For the text-containing cell, return its midpoint in (X, Y) coordinate format. 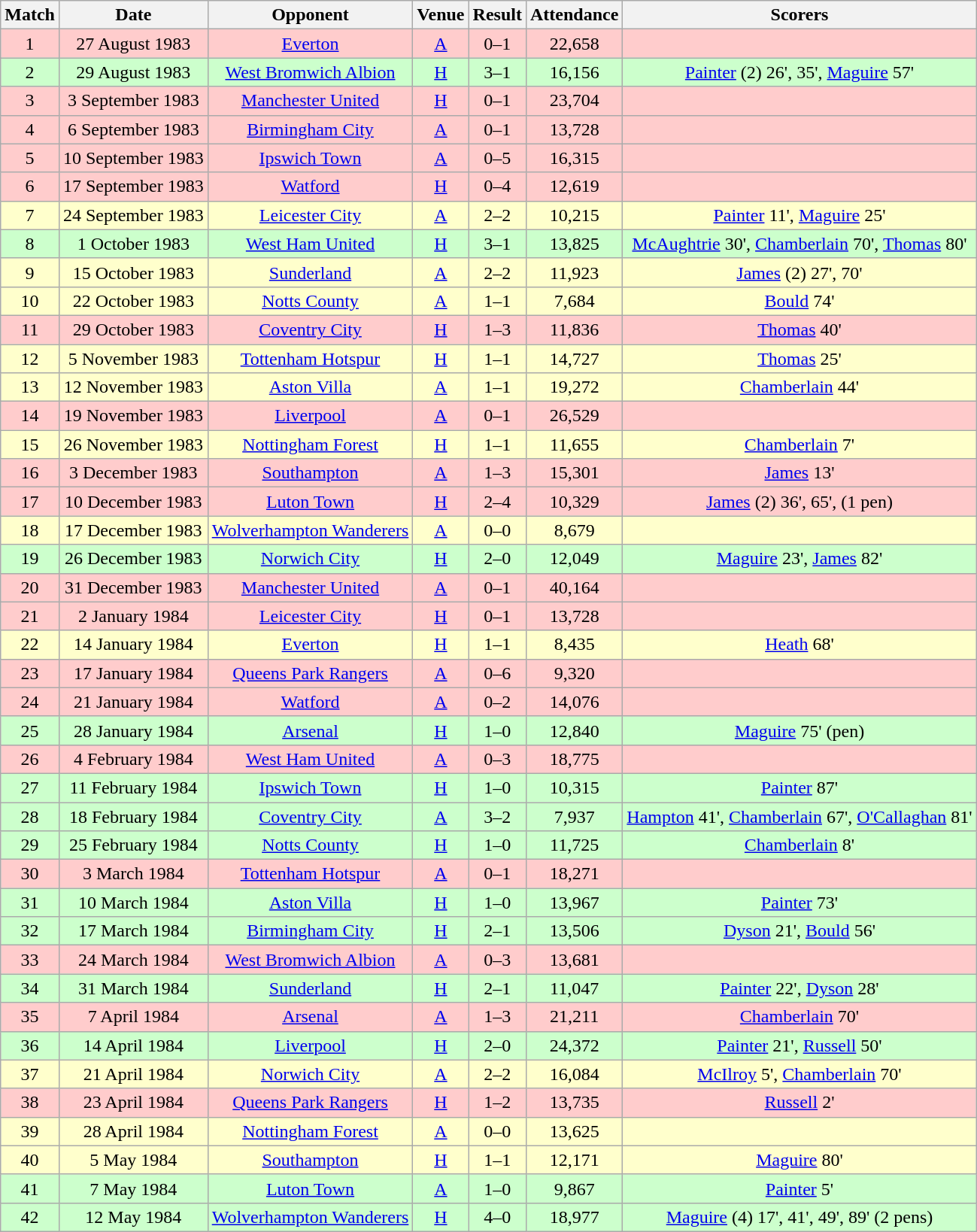
6 September 1983 (133, 129)
26,529 (574, 416)
21,211 (574, 1017)
18,775 (574, 759)
25 (30, 730)
12 May 1984 (133, 1217)
Chamberlain 8' (800, 845)
Chamberlain 7' (800, 445)
7 May 1984 (133, 1188)
9 (30, 272)
1–2 (497, 1103)
22 October 1983 (133, 301)
Match (30, 15)
Painter 87' (800, 787)
26 (30, 759)
Painter 11', Maguire 25' (800, 215)
24 September 1983 (133, 215)
29 August 1983 (133, 72)
18 February 1984 (133, 816)
21 January 1984 (133, 702)
13 (30, 387)
Scorers (800, 15)
James 13' (800, 473)
0–2 (497, 702)
Venue (441, 15)
29 (30, 845)
24,372 (574, 1045)
14 January 1984 (133, 645)
14 April 1984 (133, 1045)
14,727 (574, 359)
37 (30, 1074)
27 (30, 787)
Chamberlain 70' (800, 1017)
13,735 (574, 1103)
22 (30, 645)
9,320 (574, 673)
3 (30, 101)
8,679 (574, 530)
Russell 2' (800, 1103)
Maguire 75' (pen) (800, 730)
Thomas 25' (800, 359)
16,315 (574, 158)
31 (30, 903)
34 (30, 988)
Bould 74' (800, 301)
19 November 1983 (133, 416)
McIlroy 5', Chamberlain 70' (800, 1074)
12 November 1983 (133, 387)
36 (30, 1045)
15,301 (574, 473)
12,619 (574, 187)
41 (30, 1188)
James (2) 27', 70' (800, 272)
22,658 (574, 44)
24 March 1984 (133, 960)
13,625 (574, 1131)
17 March 1984 (133, 931)
31 December 1983 (133, 587)
27 August 1983 (133, 44)
12,049 (574, 559)
33 (30, 960)
11,836 (574, 329)
23,704 (574, 101)
Dyson 21', Bould 56' (800, 931)
8,435 (574, 645)
11 (30, 329)
7 April 1984 (133, 1017)
11,725 (574, 845)
31 March 1984 (133, 988)
12 (30, 359)
0–5 (497, 158)
10,215 (574, 215)
39 (30, 1131)
7,684 (574, 301)
20 (30, 587)
7,937 (574, 816)
Painter 73' (800, 903)
29 October 1983 (133, 329)
Heath 68' (800, 645)
11,047 (574, 988)
10 September 1983 (133, 158)
23 (30, 673)
3–2 (497, 816)
17 September 1983 (133, 187)
Chamberlain 44' (800, 387)
Maguire (4) 17', 41', 49', 89' (2 pens) (800, 1217)
17 (30, 502)
Maguire 80' (800, 1160)
13,825 (574, 244)
19,272 (574, 387)
11,923 (574, 272)
10,329 (574, 502)
11,655 (574, 445)
5 (30, 158)
28 January 1984 (133, 730)
18,271 (574, 874)
17 December 1983 (133, 530)
13,681 (574, 960)
Painter (2) 26', 35', Maguire 57' (800, 72)
12,840 (574, 730)
5 May 1984 (133, 1160)
Painter 5' (800, 1188)
28 April 1984 (133, 1131)
25 February 1984 (133, 845)
11 February 1984 (133, 787)
Painter 21', Russell 50' (800, 1045)
3 March 1984 (133, 874)
14,076 (574, 702)
21 (30, 616)
42 (30, 1217)
16,084 (574, 1074)
10 (30, 301)
35 (30, 1017)
26 December 1983 (133, 559)
Hampton 41', Chamberlain 67', O'Callaghan 81' (800, 816)
16,156 (574, 72)
10,315 (574, 787)
18,977 (574, 1217)
1 (30, 44)
Result (497, 15)
6 (30, 187)
3 December 1983 (133, 473)
Attendance (574, 15)
5 November 1983 (133, 359)
19 (30, 559)
13,967 (574, 903)
18 (30, 530)
17 January 1984 (133, 673)
10 December 1983 (133, 502)
2–4 (497, 502)
McAughtrie 30', Chamberlain 70', Thomas 80' (800, 244)
23 April 1984 (133, 1103)
1 October 1983 (133, 244)
16 (30, 473)
7 (30, 215)
40 (30, 1160)
32 (30, 931)
14 (30, 416)
12,171 (574, 1160)
21 April 1984 (133, 1074)
4 (30, 129)
0–6 (497, 673)
9,867 (574, 1188)
2 January 1984 (133, 616)
Date (133, 15)
2 (30, 72)
38 (30, 1103)
Opponent (310, 15)
15 (30, 445)
10 March 1984 (133, 903)
James (2) 36', 65', (1 pen) (800, 502)
15 October 1983 (133, 272)
3 September 1983 (133, 101)
Painter 22', Dyson 28' (800, 988)
40,164 (574, 587)
30 (30, 874)
8 (30, 244)
28 (30, 816)
26 November 1983 (133, 445)
4 February 1984 (133, 759)
4–0 (497, 1217)
24 (30, 702)
Thomas 40' (800, 329)
13,506 (574, 931)
Maguire 23', James 82' (800, 559)
0–4 (497, 187)
